Scan for the cell matching the given text and deliver its [X, Y] coordinate at center. 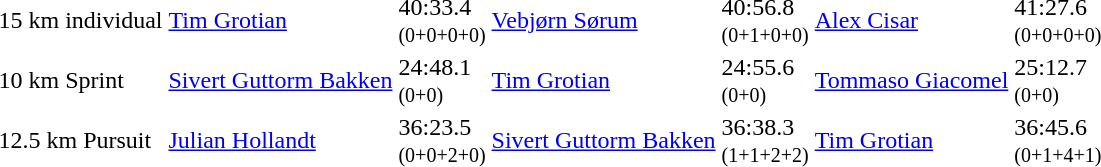
Tommaso Giacomel [912, 80]
Sivert Guttorm Bakken [280, 80]
24:55.6(0+0) [765, 80]
Tim Grotian [604, 80]
24:48.1(0+0) [442, 80]
